For the text-containing cell, return its midpoint in (x, y) coordinate format. 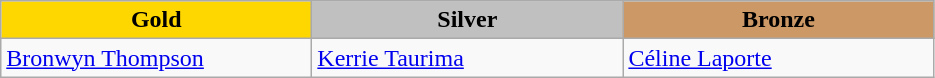
Bronwyn Thompson (156, 58)
Silver (468, 20)
Bronze (778, 20)
Céline Laporte (778, 58)
Kerrie Taurima (468, 58)
Gold (156, 20)
